Return the (X, Y) coordinate for the center point of the cell that contains the specified text.  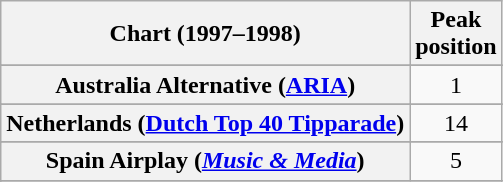
Netherlands (Dutch Top 40 Tipparade) (206, 123)
Chart (1997–1998) (206, 34)
5 (456, 161)
1 (456, 85)
Australia Alternative (ARIA) (206, 85)
14 (456, 123)
Peakposition (456, 34)
Spain Airplay (Music & Media) (206, 161)
